Detect which cell encompasses the target text, then output its [X, Y] center coordinate. 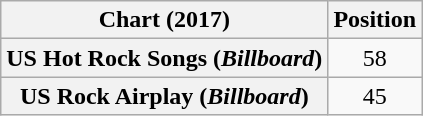
US Hot Rock Songs (Billboard) [164, 58]
Position [375, 20]
58 [375, 58]
45 [375, 96]
US Rock Airplay (Billboard) [164, 96]
Chart (2017) [164, 20]
